Determine the (X, Y) coordinate at the center of the cell enclosing the given text.  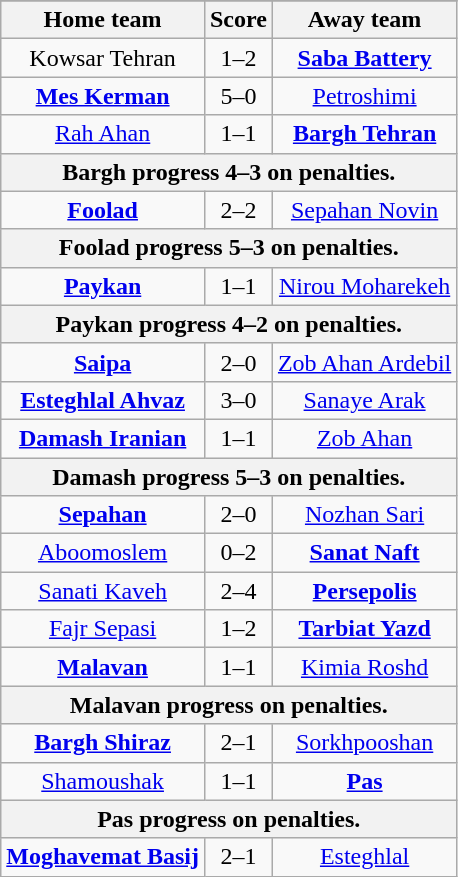
Mes Kerman (103, 96)
Nirou Moharekeh (364, 286)
Foolad (103, 210)
Bargh Shiraz (103, 743)
Fajr Sepasi (103, 629)
Tarbiat Yazd (364, 629)
Zob Ahan (364, 438)
Sanati Kaveh (103, 591)
2–4 (238, 591)
Petroshimi (364, 96)
Pas (364, 781)
Esteghlal (364, 857)
Foolad progress 5–3 on penalties. (229, 248)
Sorkhpooshan (364, 743)
Zob Ahan Ardebil (364, 362)
Moghavemat Basij (103, 857)
Bargh Tehran (364, 134)
Damash Iranian (103, 438)
Pas progress on penalties. (229, 819)
0–2 (238, 553)
Shamoushak (103, 781)
Kimia Roshd (364, 667)
Kowsar Tehran (103, 58)
Nozhan Sari (364, 515)
Home team (103, 20)
Sanat Naft (364, 553)
5–0 (238, 96)
Sanaye Arak (364, 400)
Paykan progress 4–2 on penalties. (229, 324)
Malavan (103, 667)
Malavan progress on penalties. (229, 705)
Persepolis (364, 591)
Saba Battery (364, 58)
Sepahan (103, 515)
Saipa (103, 362)
Damash progress 5–3 on penalties. (229, 477)
2–2 (238, 210)
Bargh progress 4–3 on penalties. (229, 172)
Aboomoslem (103, 553)
Rah Ahan (103, 134)
Score (238, 20)
3–0 (238, 400)
Sepahan Novin (364, 210)
Away team (364, 20)
Paykan (103, 286)
Esteghlal Ahvaz (103, 400)
